Capture the cell that displays the provided text and extract its (x, y) central coordinate. 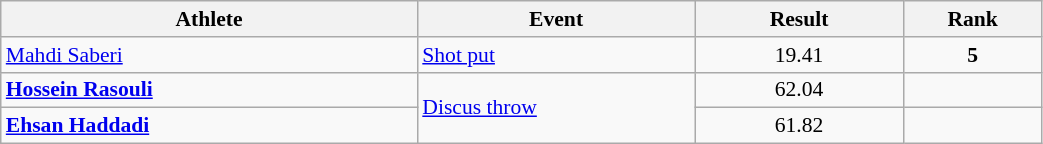
61.82 (799, 126)
Athlete (210, 19)
Discus throw (556, 108)
Hossein Rasouli (210, 90)
Shot put (556, 55)
Result (799, 19)
5 (972, 55)
19.41 (799, 55)
Event (556, 19)
Rank (972, 19)
62.04 (799, 90)
Mahdi Saberi (210, 55)
Ehsan Haddadi (210, 126)
